Determine the [x, y] coordinate at the center of the cell enclosing the given text.  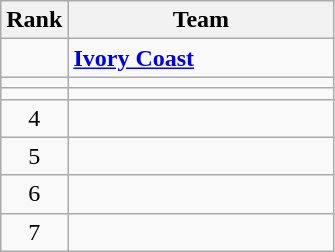
Ivory Coast [201, 58]
4 [34, 118]
Team [201, 20]
5 [34, 156]
6 [34, 194]
7 [34, 232]
Rank [34, 20]
